For the text-containing cell, return its midpoint in (X, Y) coordinate format. 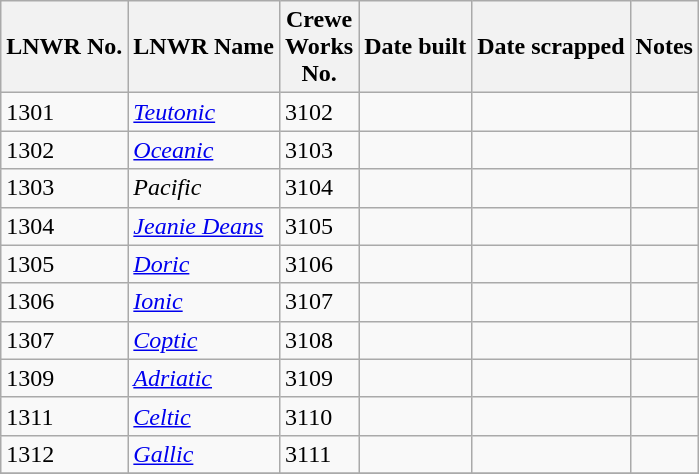
LNWR Name (204, 47)
Celtic (204, 416)
1312 (64, 454)
3107 (320, 302)
1304 (64, 226)
Gallic (204, 454)
3109 (320, 378)
1309 (64, 378)
3102 (320, 112)
Notes (664, 47)
1305 (64, 264)
CreweWorksNo. (320, 47)
Ionic (204, 302)
1311 (64, 416)
Teutonic (204, 112)
3108 (320, 340)
Oceanic (204, 150)
Coptic (204, 340)
Pacific (204, 188)
Doric (204, 264)
Adriatic (204, 378)
3111 (320, 454)
3105 (320, 226)
1306 (64, 302)
1303 (64, 188)
3104 (320, 188)
3103 (320, 150)
1307 (64, 340)
Date built (416, 47)
3110 (320, 416)
1302 (64, 150)
3106 (320, 264)
Date scrapped (551, 47)
LNWR No. (64, 47)
1301 (64, 112)
Jeanie Deans (204, 226)
